Capture the cell that displays the provided text and extract its (x, y) central coordinate. 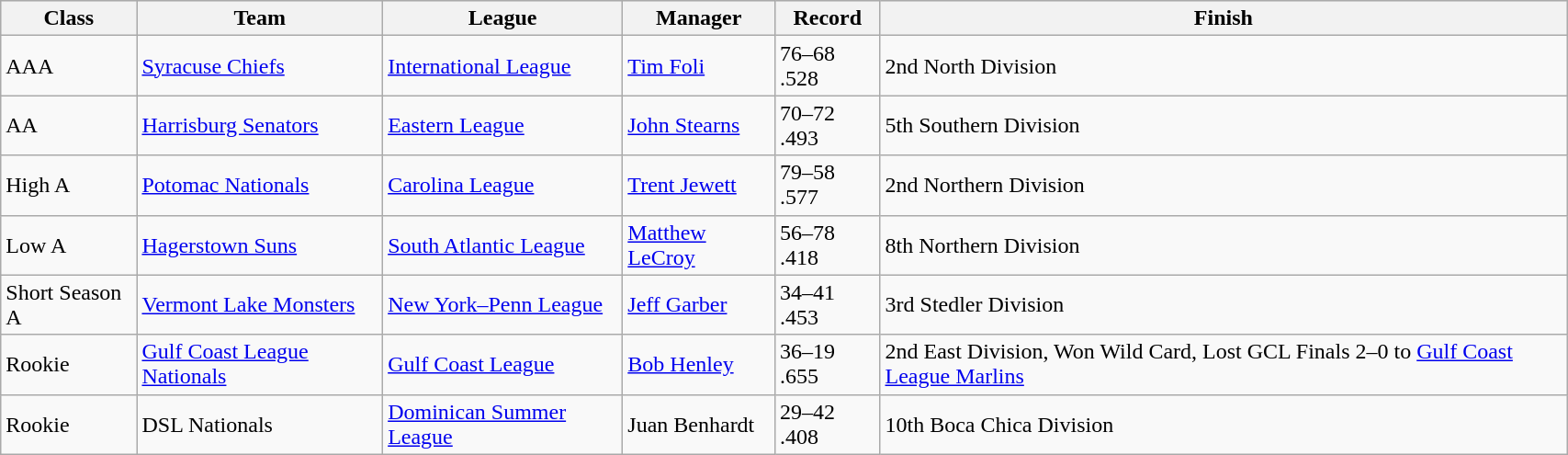
70–72 .493 (828, 125)
AA (69, 125)
76–68 .528 (828, 66)
Eastern League (503, 125)
John Stearns (699, 125)
29–42 .408 (828, 425)
79–58 .577 (828, 186)
AAA (69, 66)
Tim Foli (699, 66)
Harrisburg Senators (260, 125)
2nd North Division (1224, 66)
Bob Henley (699, 364)
Potomac Nationals (260, 186)
2nd Northern Division (1224, 186)
Class (69, 18)
High A (69, 186)
2nd East Division, Won Wild Card, Lost GCL Finals 2–0 to Gulf Coast League Marlins (1224, 364)
Carolina League (503, 186)
Hagerstown Suns (260, 245)
Jeff Garber (699, 305)
10th Boca Chica Division (1224, 425)
New York–Penn League (503, 305)
League (503, 18)
DSL Nationals (260, 425)
Juan Benhardt (699, 425)
Gulf Coast League Nationals (260, 364)
Record (828, 18)
Syracuse Chiefs (260, 66)
Gulf Coast League (503, 364)
3rd Stedler Division (1224, 305)
Matthew LeCroy (699, 245)
56–78 .418 (828, 245)
Finish (1224, 18)
36–19 .655 (828, 364)
Manager (699, 18)
5th Southern Division (1224, 125)
Low A (69, 245)
Team (260, 18)
South Atlantic League (503, 245)
Short Season A (69, 305)
Vermont Lake Monsters (260, 305)
Trent Jewett (699, 186)
Dominican Summer League (503, 425)
34–41 .453 (828, 305)
International League (503, 66)
8th Northern Division (1224, 245)
